Locate the cell with the specified text and output its (x, y) center coordinate. 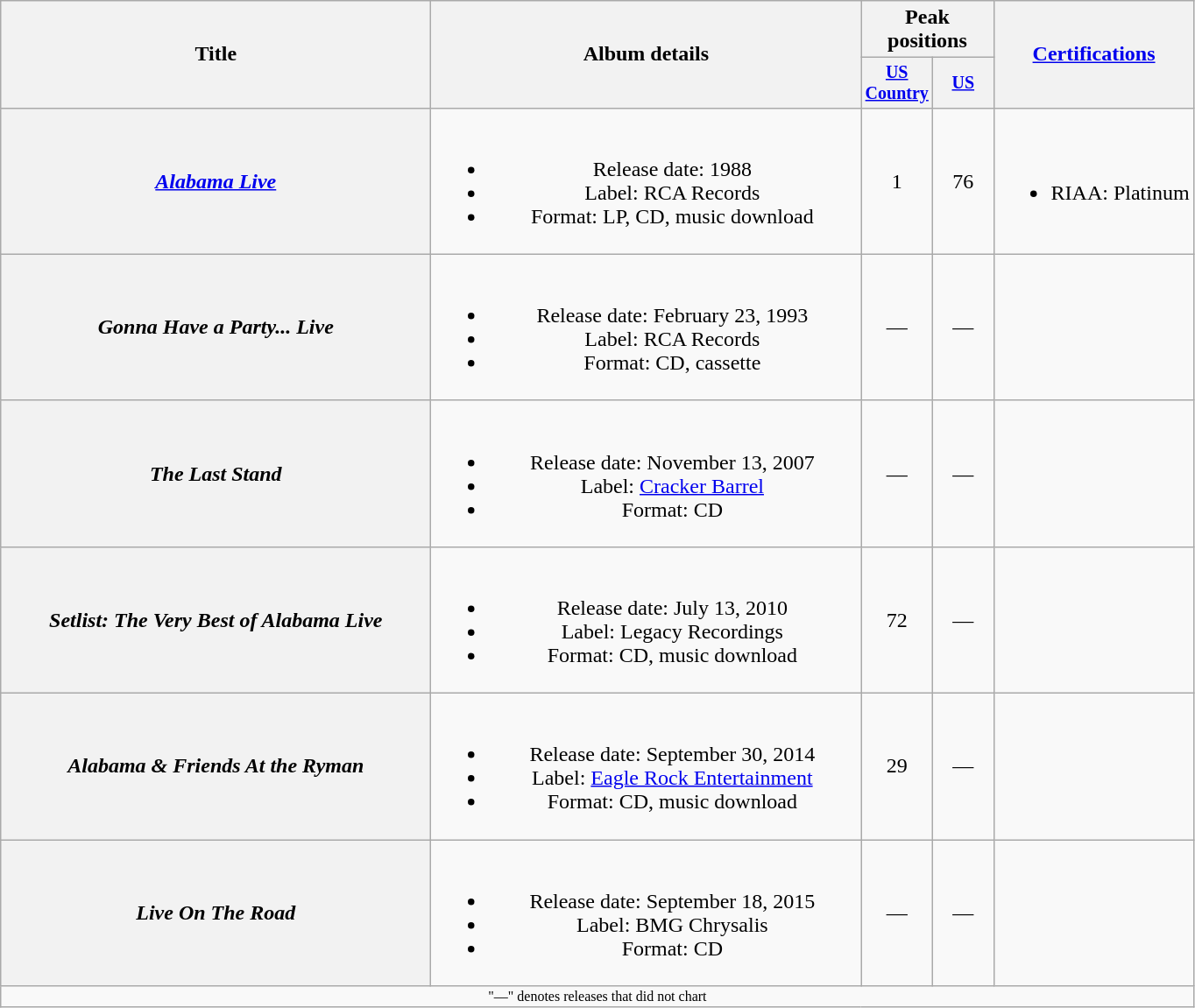
Title (216, 54)
Alabama & Friends At the Ryman (216, 767)
The Last Stand (216, 473)
US Country (897, 82)
Release date: November 13, 2007Label: Cracker BarrelFormat: CD (647, 473)
Setlist: The Very Best of Alabama Live (216, 620)
Peakpositions (927, 30)
Release date: February 23, 1993Label: RCA RecordsFormat: CD, cassette (647, 328)
29 (897, 767)
Release date: July 13, 2010Label: Legacy RecordingsFormat: CD, music download (647, 620)
Alabama Live (216, 180)
Live On The Road (216, 913)
Album details (647, 54)
Release date: September 18, 2015Label: BMG ChrysalisFormat: CD (647, 913)
Release date: 1988Label: RCA RecordsFormat: LP, CD, music download (647, 180)
Gonna Have a Party... Live (216, 328)
72 (897, 620)
Certifications (1093, 54)
76 (964, 180)
Release date: September 30, 2014Label: Eagle Rock EntertainmentFormat: CD, music download (647, 767)
"—" denotes releases that did not chart (597, 997)
RIAA: Platinum (1093, 180)
US (964, 82)
1 (897, 180)
